For the text-containing cell, return its midpoint in (X, Y) coordinate format. 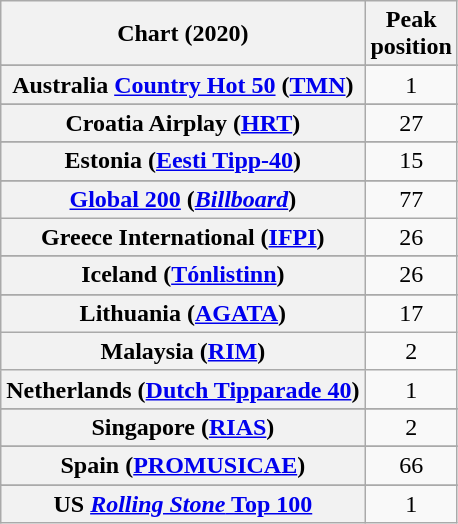
Global 200 (Billboard) (183, 199)
27 (411, 123)
Malaysia (RIM) (183, 351)
17 (411, 313)
Singapore (RIAS) (183, 427)
Chart (2020) (183, 34)
Iceland (Tónlistinn) (183, 275)
Estonia (Eesti Tipp-40) (183, 161)
Greece International (IFPI) (183, 237)
Croatia Airplay (HRT) (183, 123)
Spain (PROMUSICAE) (183, 465)
66 (411, 465)
Peakposition (411, 34)
Australia Country Hot 50 (TMN) (183, 85)
15 (411, 161)
Netherlands (Dutch Tipparade 40) (183, 389)
Lithuania (AGATA) (183, 313)
77 (411, 199)
US Rolling Stone Top 100 (183, 503)
